Return (x, y) of the center of cell containing provided text 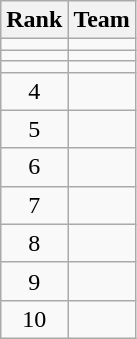
9 (34, 281)
8 (34, 243)
6 (34, 167)
5 (34, 129)
4 (34, 91)
Team (102, 20)
Rank (34, 20)
7 (34, 205)
10 (34, 319)
